Provide the (x, y) coordinate of the cell's center where the given text is located.  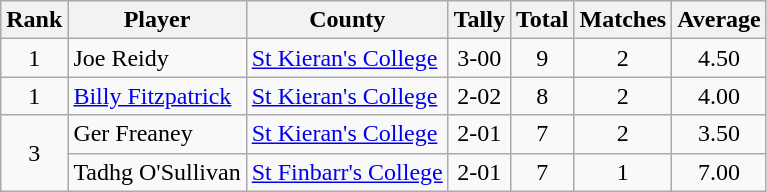
Rank (34, 20)
St Finbarr's College (347, 172)
Joe Reidy (157, 58)
4.00 (720, 96)
Average (720, 20)
8 (542, 96)
Tadhg O'Sullivan (157, 172)
Billy Fitzpatrick (157, 96)
Player (157, 20)
County (347, 20)
4.50 (720, 58)
2-02 (479, 96)
Matches (623, 20)
3.50 (720, 134)
7.00 (720, 172)
3-00 (479, 58)
Total (542, 20)
Ger Freaney (157, 134)
9 (542, 58)
3 (34, 153)
Tally (479, 20)
